Determine the [x, y] coordinate at the center of the cell enclosing the given text.  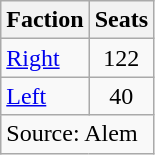
40 [121, 96]
Left [45, 96]
Seats [121, 20]
Right [45, 58]
Faction [45, 20]
Source: Alem [78, 134]
122 [121, 58]
